Pinpoint the cell where the given text exists, returning its (X, Y) midpoint coordinate. 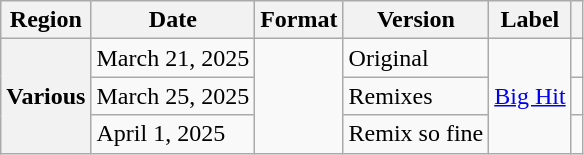
March 25, 2025 (173, 96)
Remix so fine (416, 134)
April 1, 2025 (173, 134)
Date (173, 20)
Various (46, 96)
Big Hit (530, 96)
Label (530, 20)
Region (46, 20)
Version (416, 20)
Format (299, 20)
Remixes (416, 96)
March 21, 2025 (173, 58)
Original (416, 58)
